Detect which cell encompasses the target text, then output its (X, Y) center coordinate. 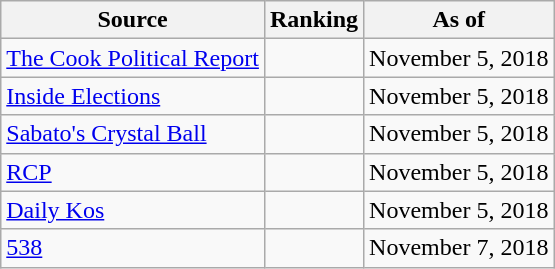
Sabato's Crystal Ball (133, 134)
Inside Elections (133, 96)
Source (133, 20)
Daily Kos (133, 210)
As of (459, 20)
RCP (133, 172)
Ranking (314, 20)
The Cook Political Report (133, 58)
November 7, 2018 (459, 248)
538 (133, 248)
